Return the [x, y] coordinate for the center point of the cell that contains the specified text.  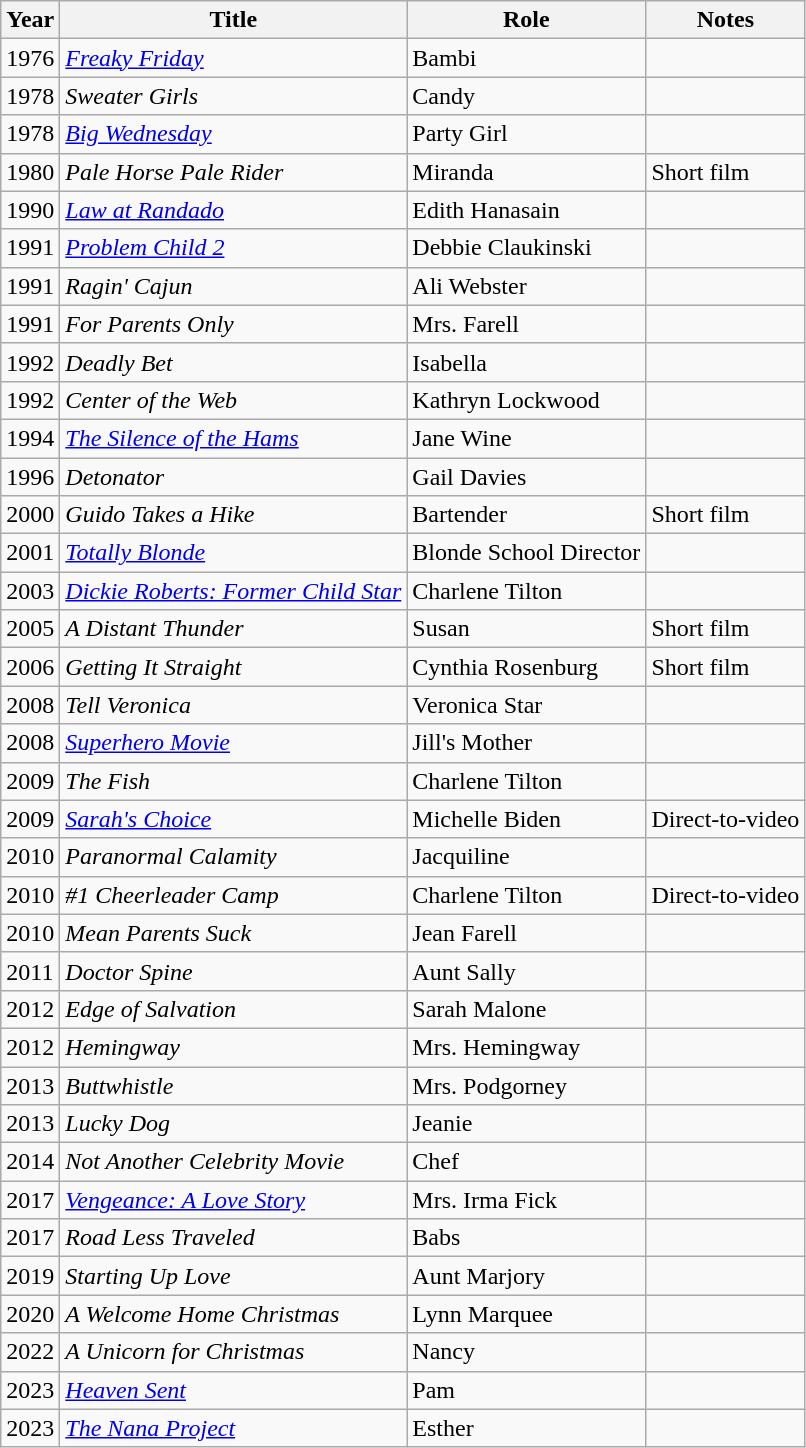
Dickie Roberts: Former Child Star [234, 591]
Big Wednesday [234, 134]
Superhero Movie [234, 743]
Susan [526, 629]
2001 [30, 553]
2003 [30, 591]
Deadly Bet [234, 362]
Jacquiline [526, 857]
Kathryn Lockwood [526, 400]
Problem Child 2 [234, 248]
2006 [30, 667]
Guido Takes a Hike [234, 515]
2005 [30, 629]
Nancy [526, 1352]
The Nana Project [234, 1428]
2000 [30, 515]
Babs [526, 1238]
Jeanie [526, 1124]
A Distant Thunder [234, 629]
Doctor Spine [234, 971]
2014 [30, 1162]
Party Girl [526, 134]
Center of the Web [234, 400]
Freaky Friday [234, 58]
Debbie Claukinski [526, 248]
Getting It Straight [234, 667]
Role [526, 20]
Pale Horse Pale Rider [234, 172]
Isabella [526, 362]
Bartender [526, 515]
Totally Blonde [234, 553]
2019 [30, 1276]
Year [30, 20]
2011 [30, 971]
Candy [526, 96]
Mrs. Hemingway [526, 1047]
1996 [30, 477]
Paranormal Calamity [234, 857]
1976 [30, 58]
A Welcome Home Christmas [234, 1314]
Ragin' Cajun [234, 286]
1980 [30, 172]
Sarah's Choice [234, 819]
Sarah Malone [526, 1009]
2022 [30, 1352]
Hemingway [234, 1047]
Edith Hanasain [526, 210]
Law at Randado [234, 210]
Miranda [526, 172]
A Unicorn for Christmas [234, 1352]
Heaven Sent [234, 1390]
1994 [30, 438]
Tell Veronica [234, 705]
1990 [30, 210]
Blonde School Director [526, 553]
Mrs. Farell [526, 324]
Cynthia Rosenburg [526, 667]
Buttwhistle [234, 1085]
Pam [526, 1390]
Ali Webster [526, 286]
Road Less Traveled [234, 1238]
Jean Farell [526, 933]
Mrs. Irma Fick [526, 1200]
Starting Up Love [234, 1276]
Bambi [526, 58]
Veronica Star [526, 705]
#1 Cheerleader Camp [234, 895]
Detonator [234, 477]
Notes [726, 20]
Title [234, 20]
Edge of Salvation [234, 1009]
Jane Wine [526, 438]
Not Another Celebrity Movie [234, 1162]
Jill's Mother [526, 743]
2020 [30, 1314]
The Silence of the Hams [234, 438]
Aunt Marjory [526, 1276]
Esther [526, 1428]
Aunt Sally [526, 971]
Michelle Biden [526, 819]
Lucky Dog [234, 1124]
The Fish [234, 781]
Gail Davies [526, 477]
For Parents Only [234, 324]
Vengeance: A Love Story [234, 1200]
Sweater Girls [234, 96]
Lynn Marquee [526, 1314]
Chef [526, 1162]
Mean Parents Suck [234, 933]
Mrs. Podgorney [526, 1085]
